Pinpoint the cell where the given text exists, returning its (X, Y) midpoint coordinate. 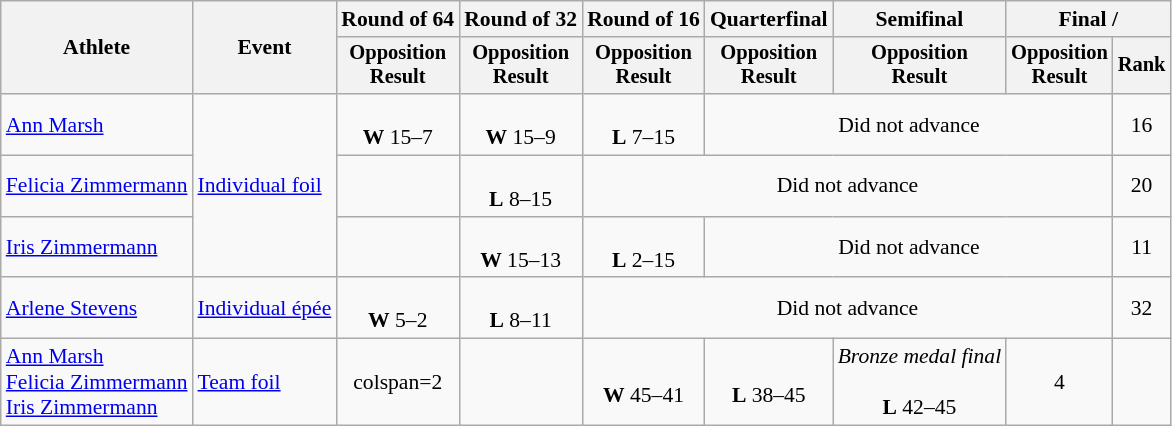
Event (265, 48)
Iris Zimmermann (97, 248)
11 (1142, 248)
20 (1142, 186)
W 15–13 (520, 248)
Round of 64 (398, 19)
L 8–15 (520, 186)
Arlene Stevens (97, 308)
Semifinal (920, 19)
colspan=2 (398, 382)
Quarterfinal (769, 19)
L 7–15 (644, 124)
Ann MarshFelicia ZimmermannIris Zimmermann (97, 382)
Ann Marsh (97, 124)
W 45–41 (644, 382)
Round of 32 (520, 19)
Round of 16 (644, 19)
W 15–9 (520, 124)
Individual épée (265, 308)
16 (1142, 124)
Athlete (97, 48)
Bronze medal finalL 42–45 (920, 382)
W 5–2 (398, 308)
W 15–7 (398, 124)
L 38–45 (769, 382)
4 (1060, 382)
Rank (1142, 66)
Individual foil (265, 186)
L 8–11 (520, 308)
L 2–15 (644, 248)
32 (1142, 308)
Team foil (265, 382)
Felicia Zimmermann (97, 186)
Final / (1088, 19)
